Pinpoint the cell where the given text exists, returning its (X, Y) midpoint coordinate. 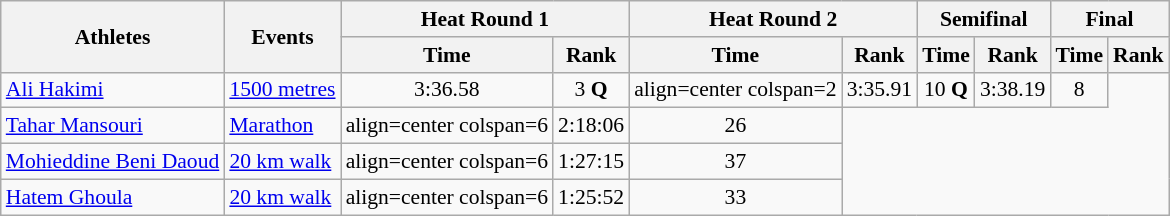
Marathon (282, 126)
Final (1109, 19)
3:35.91 (880, 90)
1:27:15 (591, 162)
Ali Hakimi (113, 90)
26 (735, 126)
1500 metres (282, 90)
33 (735, 197)
Hatem Ghoula (113, 197)
3:38.19 (1012, 90)
Semifinal (984, 19)
Heat Round 1 (486, 19)
Heat Round 2 (773, 19)
align=center colspan=2 (735, 90)
3 Q (591, 90)
37 (735, 162)
1:25:52 (591, 197)
Tahar Mansouri (113, 126)
Events (282, 36)
8 (1079, 90)
2:18:06 (591, 126)
3:36.58 (447, 90)
Mohieddine Beni Daoud (113, 162)
Athletes (113, 36)
10 Q (946, 90)
